Extract the [x, y] coordinate from the center of the cell holding the provided text.  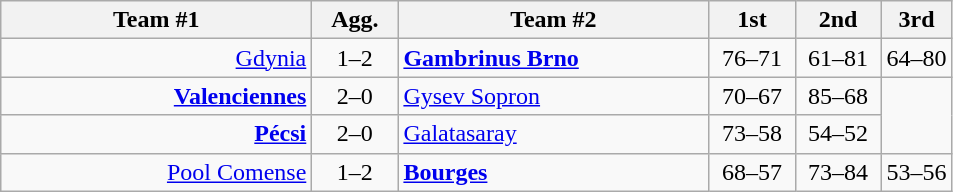
85–68 [838, 96]
73–58 [752, 134]
61–81 [838, 58]
Gdynia [156, 58]
Team #1 [156, 20]
Gysev Sopron [554, 96]
53–56 [916, 172]
2nd [838, 20]
Valenciennes [156, 96]
76–71 [752, 58]
1st [752, 20]
Bourges [554, 172]
Team #2 [554, 20]
3rd [916, 20]
68–57 [752, 172]
54–52 [838, 134]
Agg. [355, 20]
Gambrinus Brno [554, 58]
64–80 [916, 58]
70–67 [752, 96]
73–84 [838, 172]
Pécsi [156, 134]
Galatasaray [554, 134]
Pool Comense [156, 172]
